Extract the (x, y) coordinate from the center of the cell holding the provided text.  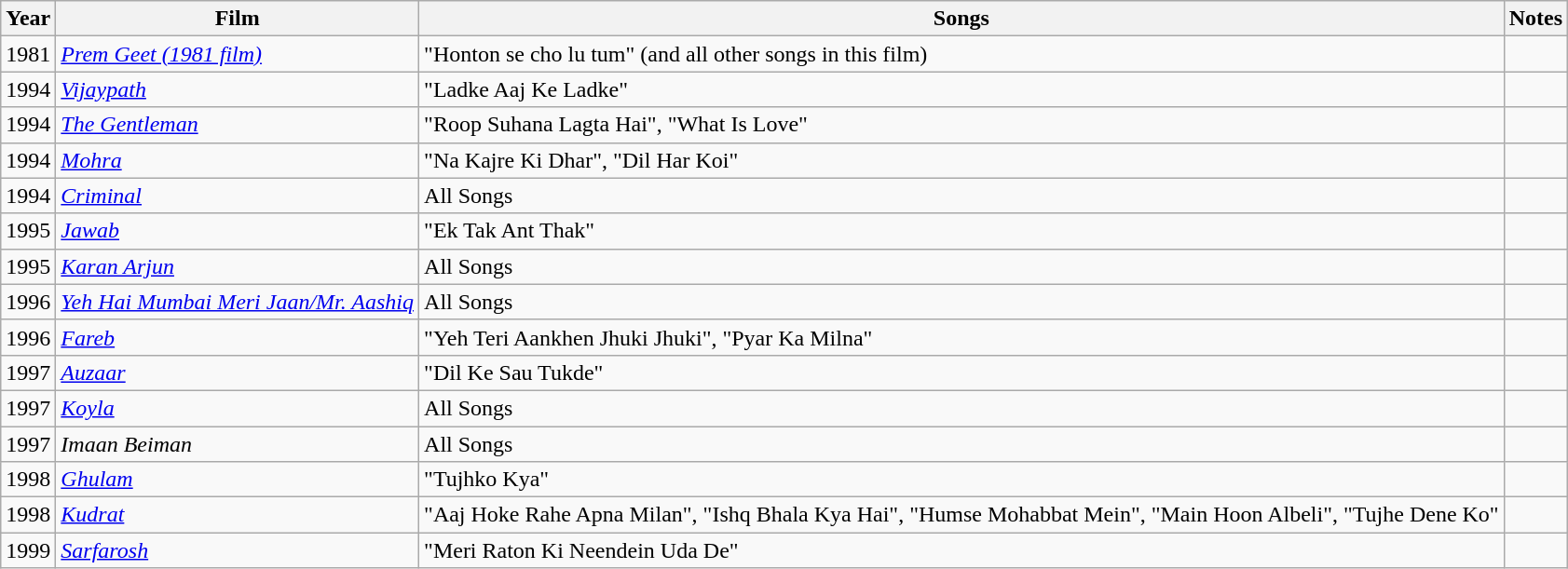
Mohra (238, 160)
Notes (1535, 19)
Prem Geet (1981 film) (238, 54)
Ghulam (238, 480)
Fareb (238, 337)
The Gentleman (238, 125)
"Ek Tak Ant Thak" (961, 231)
Songs (961, 19)
Auzaar (238, 373)
Koyla (238, 408)
"Aaj Hoke Rahe Apna Milan", "Ishq Bhala Kya Hai", "Humse Mohabbat Mein", "Main Hoon Albeli", "Tujhe Dene Ko" (961, 515)
"Honton se cho lu tum" (and all other songs in this film) (961, 54)
"Na Kajre Ki Dhar", "Dil Har Koi" (961, 160)
"Yeh Teri Aankhen Jhuki Jhuki", "Pyar Ka Milna" (961, 337)
Jawab (238, 231)
"Ladke Aaj Ke Ladke" (961, 89)
Yeh Hai Mumbai Meri Jaan/Mr. Aashiq (238, 302)
Criminal (238, 196)
1999 (28, 550)
Sarfarosh (238, 550)
Karan Arjun (238, 266)
Film (238, 19)
Kudrat (238, 515)
"Roop Suhana Lagta Hai", "What Is Love" (961, 125)
Year (28, 19)
"Tujhko Kya" (961, 480)
Vijaypath (238, 89)
Imaan Beiman (238, 444)
"Dil Ke Sau Tukde" (961, 373)
1981 (28, 54)
"Meri Raton Ki Neendein Uda De" (961, 550)
